Locate the cell with the specified text and output its [x, y] center coordinate. 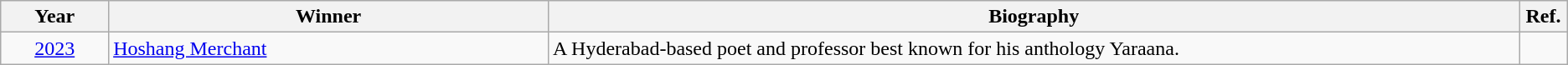
Biography [1034, 17]
Year [55, 17]
A Hyderabad-based poet and professor best known for his anthology Yaraana. [1034, 48]
Ref. [1543, 17]
2023 [55, 48]
Winner [328, 17]
Hoshang Merchant [328, 48]
